From the cell containing the given text, extract its center point as [X, Y] coordinate. 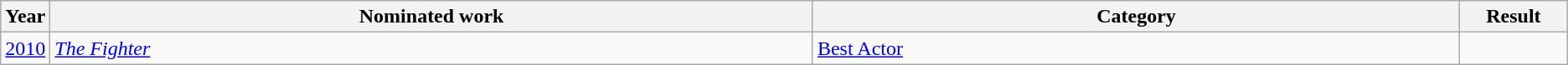
Result [1514, 17]
2010 [25, 48]
Nominated work [432, 17]
The Fighter [432, 48]
Category [1136, 17]
Best Actor [1136, 48]
Year [25, 17]
